Locate the cell with the specified text and output its (X, Y) center coordinate. 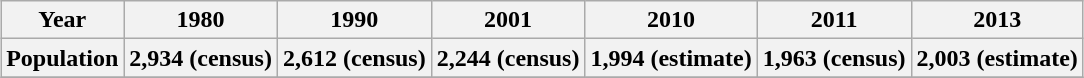
2011 (834, 20)
2,244 (census) (508, 58)
2013 (997, 20)
Population (62, 58)
2010 (671, 20)
2,612 (census) (354, 58)
2,003 (estimate) (997, 58)
1980 (201, 20)
1,963 (census) (834, 58)
Year (62, 20)
2,934 (census) (201, 58)
2001 (508, 20)
1990 (354, 20)
1,994 (estimate) (671, 58)
